Detect which cell encompasses the target text, then output its [X, Y] center coordinate. 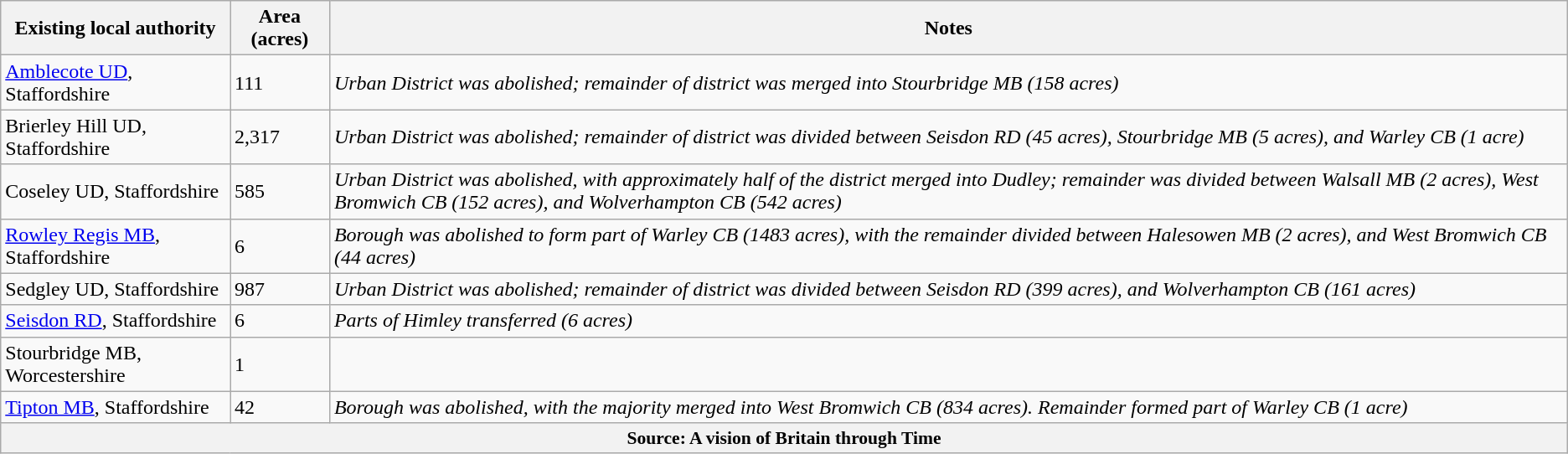
2,317 [280, 137]
1 [280, 364]
Coseley UD, Staffordshire [116, 191]
Amblecote UD, Staffordshire [116, 82]
Sedgley UD, Staffordshire [116, 289]
Rowley Regis MB, Staffordshire [116, 246]
111 [280, 82]
Urban District was abolished; remainder of district was divided between Seisdon RD (399 acres), and Wolverhampton CB (161 acres) [948, 289]
Parts of Himley transferred (6 acres) [948, 321]
Source: A vision of Britain through Time [784, 438]
Notes [948, 28]
585 [280, 191]
987 [280, 289]
Tipton MB, Staffordshire [116, 407]
Borough was abolished, with the majority merged into West Bromwich CB (834 acres). Remainder formed part of Warley CB (1 acre) [948, 407]
Seisdon RD, Staffordshire [116, 321]
Existing local authority [116, 28]
42 [280, 407]
Area (acres) [280, 28]
Brierley Hill UD, Staffordshire [116, 137]
Stourbridge MB, Worcestershire [116, 364]
Urban District was abolished; remainder of district was merged into Stourbridge MB (158 acres) [948, 82]
Urban District was abolished; remainder of district was divided between Seisdon RD (45 acres), Stourbridge MB (5 acres), and Warley CB (1 acre) [948, 137]
